Extract the (X, Y) coordinate from the center of the cell holding the provided text.  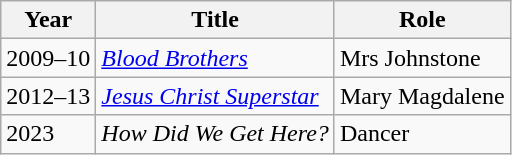
Blood Brothers (216, 58)
Jesus Christ Superstar (216, 96)
Title (216, 20)
2009–10 (48, 58)
Mrs Johnstone (422, 58)
2012–13 (48, 96)
How Did We Get Here? (216, 134)
Dancer (422, 134)
Year (48, 20)
Mary Magdalene (422, 96)
2023 (48, 134)
Role (422, 20)
